Capture the cell that displays the provided text and extract its [X, Y] central coordinate. 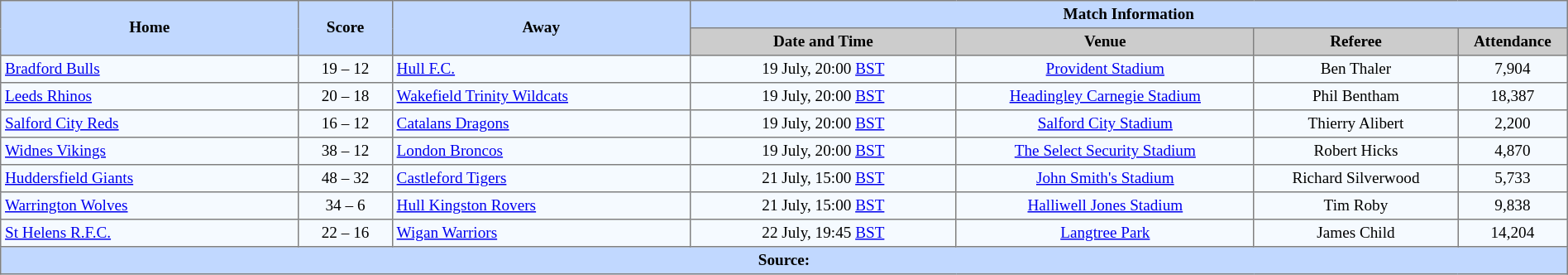
Date and Time [823, 41]
20 – 18 [346, 96]
Thierry Alibert [1355, 124]
Home [150, 28]
Headingley Carnegie Stadium [1105, 96]
Match Information [1128, 15]
Robert Hicks [1355, 151]
34 – 6 [346, 205]
Referee [1355, 41]
Leeds Rhinos [150, 96]
Salford City Reds [150, 124]
Tim Roby [1355, 205]
Halliwell Jones Stadium [1105, 205]
18,387 [1513, 96]
Richard Silverwood [1355, 179]
John Smith's Stadium [1105, 179]
Wigan Warriors [541, 234]
Bradford Bulls [150, 70]
Widnes Vikings [150, 151]
Hull Kingston Rovers [541, 205]
Attendance [1513, 41]
Venue [1105, 41]
5,733 [1513, 179]
Salford City Stadium [1105, 124]
Source: [784, 260]
Warrington Wolves [150, 205]
James Child [1355, 234]
Catalans Dragons [541, 124]
22 – 16 [346, 234]
19 – 12 [346, 70]
The Select Security Stadium [1105, 151]
38 – 12 [346, 151]
Away [541, 28]
Langtree Park [1105, 234]
Ben Thaler [1355, 70]
Phil Bentham [1355, 96]
16 – 12 [346, 124]
Wakefield Trinity Wildcats [541, 96]
London Broncos [541, 151]
14,204 [1513, 234]
Castleford Tigers [541, 179]
7,904 [1513, 70]
St Helens R.F.C. [150, 234]
9,838 [1513, 205]
22 July, 19:45 BST [823, 234]
Hull F.C. [541, 70]
Score [346, 28]
Provident Stadium [1105, 70]
4,870 [1513, 151]
2,200 [1513, 124]
Huddersfield Giants [150, 179]
48 – 32 [346, 179]
